Search for the cell housing the specified text and yield its [x, y] center coordinate. 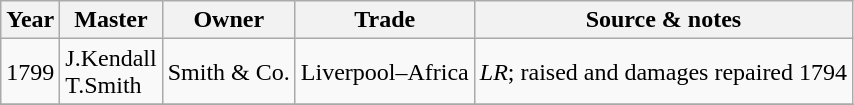
Trade [384, 20]
Master [111, 20]
1799 [30, 72]
Owner [228, 20]
J.KendallT.Smith [111, 72]
Liverpool–Africa [384, 72]
LR; raised and damages repaired 1794 [663, 72]
Smith & Co. [228, 72]
Year [30, 20]
Source & notes [663, 20]
